Search for the cell housing the specified text and yield its (x, y) center coordinate. 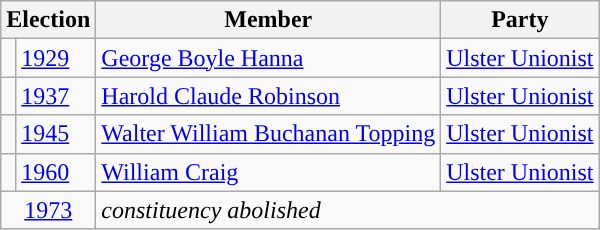
constituency abolished (348, 210)
1945 (56, 134)
1929 (56, 58)
George Boyle Hanna (268, 58)
Party (520, 20)
1937 (56, 96)
1973 (48, 210)
Election (48, 20)
Member (268, 20)
Walter William Buchanan Topping (268, 134)
William Craig (268, 172)
Harold Claude Robinson (268, 96)
1960 (56, 172)
